Locate the cell with the specified text and output its [X, Y] center coordinate. 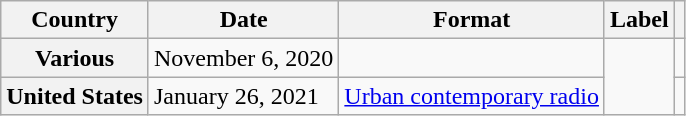
Various [75, 58]
United States [75, 96]
Format [472, 20]
November 6, 2020 [243, 58]
Date [243, 20]
Urban contemporary radio [472, 96]
January 26, 2021 [243, 96]
Label [639, 20]
Country [75, 20]
